Locate the cell with the specified text and output its (x, y) center coordinate. 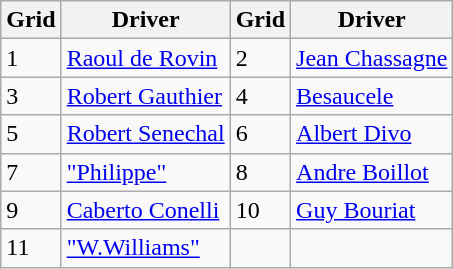
1 (31, 58)
Guy Bouriat (372, 210)
Jean Chassagne (372, 58)
8 (260, 172)
"W.Williams" (146, 248)
Besaucele (372, 96)
3 (31, 96)
Albert Divo (372, 134)
10 (260, 210)
11 (31, 248)
5 (31, 134)
Robert Gauthier (146, 96)
Caberto Conelli (146, 210)
6 (260, 134)
9 (31, 210)
4 (260, 96)
"Philippe" (146, 172)
Andre Boillot (372, 172)
2 (260, 58)
Raoul de Rovin (146, 58)
7 (31, 172)
Robert Senechal (146, 134)
